Pinpoint the cell where the given text exists, returning its [X, Y] midpoint coordinate. 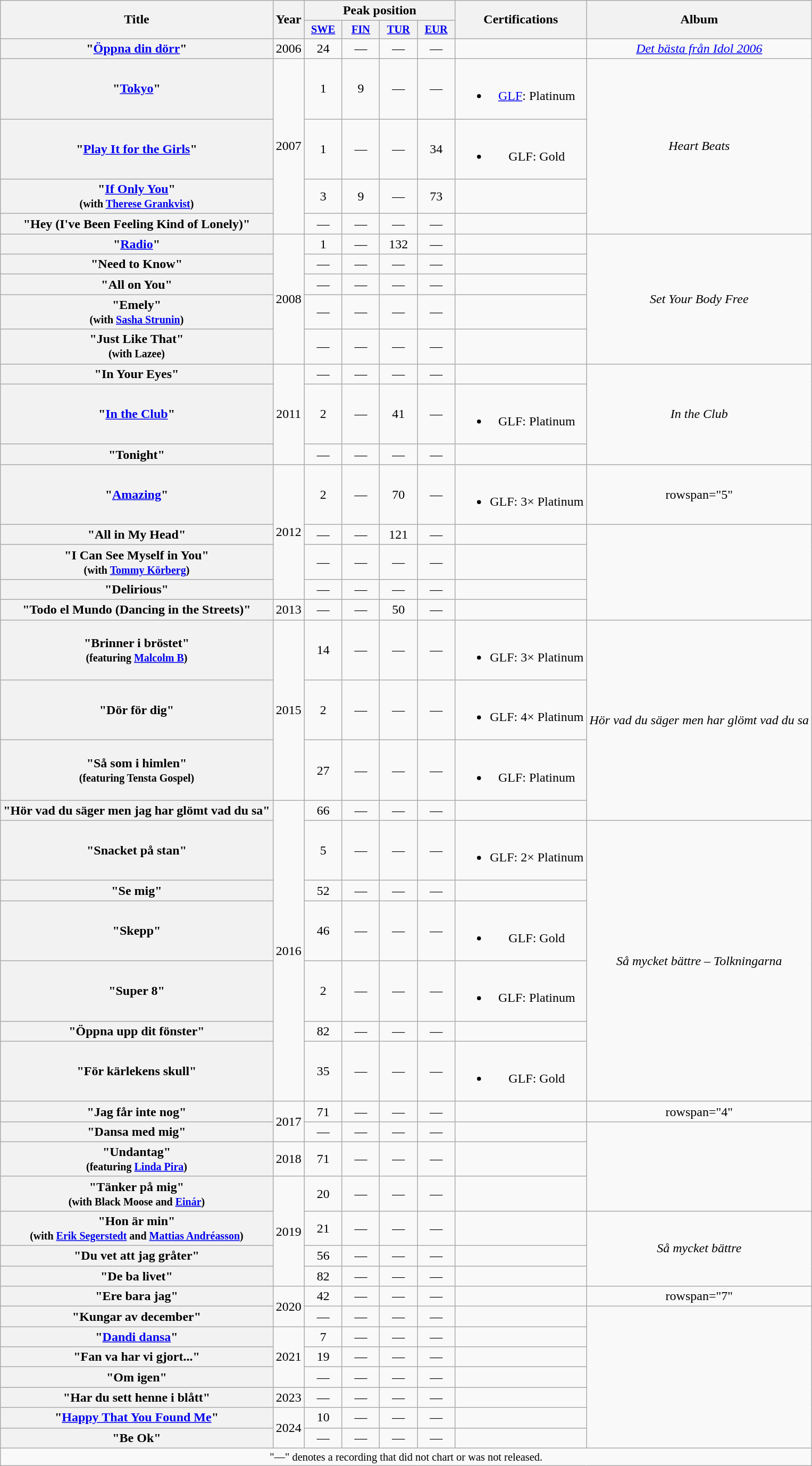
5 [323, 851]
"Dandi dansa" [137, 1337]
"Dör för dig" [137, 710]
"Hon är min"(with Erik Segerstedt and Mattias Andréasson) [137, 1228]
73 [436, 197]
rowspan="7" [699, 1296]
2015 [288, 710]
Det bästa från Idol 2006 [699, 48]
"De ba livet" [137, 1276]
"Radio" [137, 244]
52 [323, 891]
2013 [288, 610]
Album [699, 20]
In the Club [699, 414]
56 [323, 1256]
"För kärlekens skull" [137, 1071]
Certifications [521, 20]
"Emely"(with Sasha Strunin) [137, 312]
3 [323, 197]
"Dansa med mig" [137, 1132]
2020 [288, 1306]
"Hör vad du säger men jag har glömt vad du sa" [137, 810]
Peak position [380, 11]
"Brinner i bröstet"(featuring Malcolm B) [137, 650]
rowspan="4" [699, 1111]
2006 [288, 48]
70 [399, 495]
"Amazing" [137, 495]
GLF: 4× Platinum [521, 710]
Year [288, 20]
35 [323, 1071]
"Need to Know" [137, 264]
"Kungar av december" [137, 1317]
2019 [288, 1231]
"Super 8" [137, 991]
20 [323, 1193]
"Öppna din dörr" [137, 48]
2011 [288, 414]
FIN [361, 30]
"Undantag"(featuring Linda Pira) [137, 1159]
7 [323, 1337]
"Just Like That"(with Lazee) [137, 347]
"In the Club" [137, 414]
"All in My Head" [137, 534]
Title [137, 20]
Set Your Body Free [699, 299]
121 [399, 534]
Heart Beats [699, 147]
Så mycket bättre [699, 1249]
"Happy That You Found Me" [137, 1418]
41 [399, 414]
"I Can See Myself in You"(with Tommy Körberg) [137, 562]
"Skepp" [137, 931]
"Todo el Mundo (Dancing in the Streets)" [137, 610]
19 [323, 1357]
GLF: 2× Platinum [521, 851]
EUR [436, 30]
2018 [288, 1159]
"Delirious" [137, 589]
"Du vet att jag gråter" [137, 1256]
Hör vad du säger men har glömt vad du sa [699, 720]
"Så som i himlen"(featuring Tensta Gospel) [137, 770]
"Se mig" [137, 891]
SWE [323, 30]
10 [323, 1418]
34 [436, 149]
"Tokyo" [137, 89]
Så mycket bättre – Tolkningarna [699, 961]
2016 [288, 951]
"Play It for the Girls" [137, 149]
2017 [288, 1121]
"Hey (I've Been Feeling Kind of Lonely)" [137, 224]
46 [323, 931]
"Ere bara jag" [137, 1296]
"Tänker på mig"(with Black Moose and Einár) [137, 1193]
"Om igen" [137, 1377]
2023 [288, 1397]
TUR [399, 30]
"—" denotes a recording that did not chart or was not released. [406, 1457]
27 [323, 770]
2024 [288, 1428]
"Fan va har vi gjort..." [137, 1357]
"All on You" [137, 284]
14 [323, 650]
2008 [288, 299]
"Be Ok" [137, 1438]
132 [399, 244]
"In Your Eyes" [137, 374]
"Öppna upp dit fönster" [137, 1031]
2021 [288, 1357]
"If Only You"(with Therese Grankvist) [137, 197]
2007 [288, 147]
2012 [288, 532]
rowspan="5" [699, 495]
"Snacket på stan" [137, 851]
50 [399, 610]
42 [323, 1296]
"Har du sett henne i blått" [137, 1397]
24 [323, 48]
"Tonight" [137, 454]
66 [323, 810]
21 [323, 1228]
"Jag får inte nog" [137, 1111]
